Determine the [X, Y] coordinate at the center of the cell enclosing the given text.  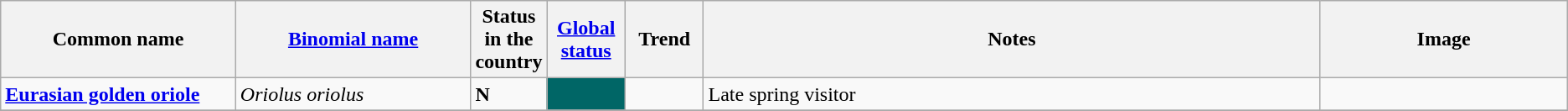
Oriolus oriolus [353, 94]
Eurasian golden oriole [119, 94]
Binomial name [353, 40]
N [509, 94]
Status in the country [509, 40]
Late spring visitor [1012, 94]
Common name [119, 40]
Image [1444, 40]
Global status [586, 40]
Notes [1012, 40]
Trend [664, 40]
